Return the (X, Y) coordinate for the center point of the cell that contains the specified text.  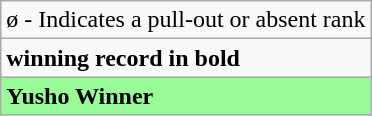
ø - Indicates a pull-out or absent rank (186, 20)
winning record in bold (186, 58)
Yusho Winner (186, 96)
